Scan for the cell matching the given text and deliver its [x, y] coordinate at center. 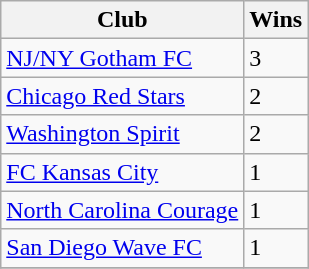
Chicago Red Stars [122, 96]
San Diego Wave FC [122, 248]
North Carolina Courage [122, 210]
NJ/NY Gotham FC [122, 58]
Washington Spirit [122, 134]
Club [122, 20]
Wins [276, 20]
3 [276, 58]
FC Kansas City [122, 172]
